Find where the given text appears and provide that cell's center as [x, y] coordinate. 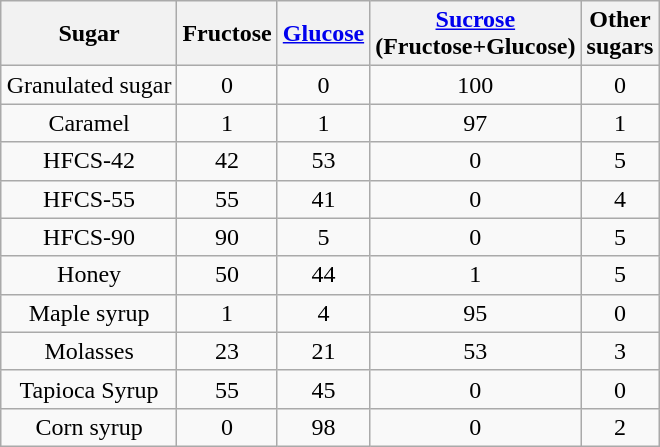
45 [323, 389]
Honey [89, 275]
100 [476, 85]
97 [476, 123]
21 [323, 351]
50 [227, 275]
Fructose [227, 34]
Corn syrup [89, 427]
HFCS-55 [89, 199]
44 [323, 275]
3 [620, 351]
Tapioca Syrup [89, 389]
Sugar [89, 34]
Othersugars [620, 34]
HFCS-42 [89, 161]
98 [323, 427]
Caramel [89, 123]
Glucose [323, 34]
2 [620, 427]
23 [227, 351]
41 [323, 199]
Granulated sugar [89, 85]
42 [227, 161]
Molasses [89, 351]
95 [476, 313]
Maple syrup [89, 313]
HFCS-90 [89, 237]
Sucrose(Fructose+Glucose) [476, 34]
90 [227, 237]
